Pinpoint the cell where the given text exists, returning its (x, y) midpoint coordinate. 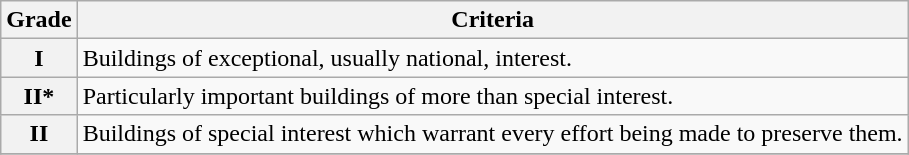
II (39, 134)
Criteria (492, 20)
I (39, 58)
Buildings of exceptional, usually national, interest. (492, 58)
Buildings of special interest which warrant every effort being made to preserve them. (492, 134)
Grade (39, 20)
Particularly important buildings of more than special interest. (492, 96)
II* (39, 96)
